Return (X, Y) of the center of cell containing provided text 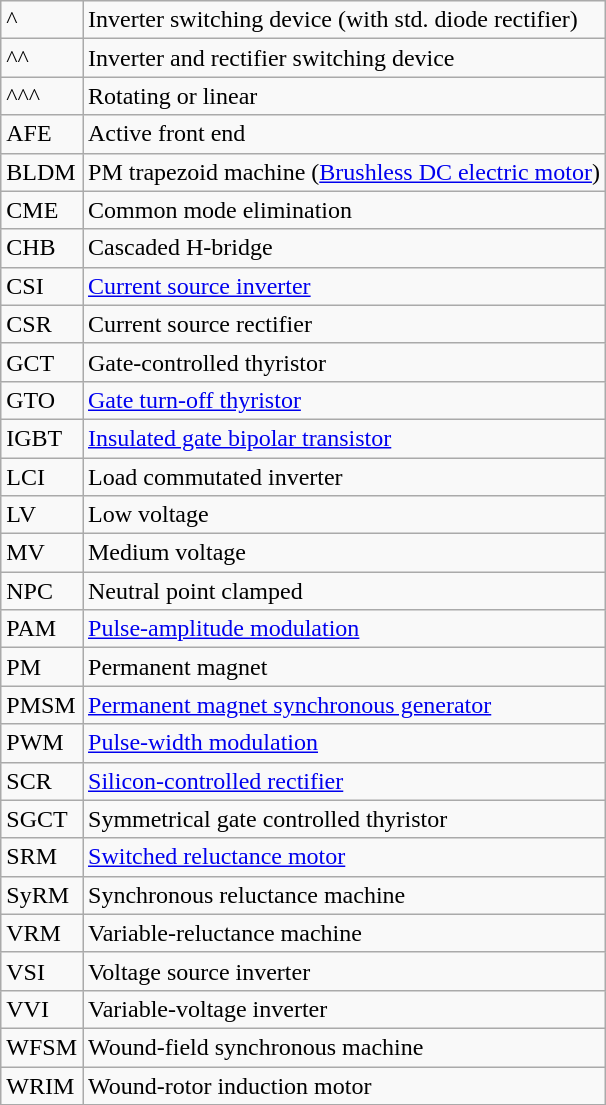
Wound-rotor induction motor (344, 1085)
VRM (42, 933)
Pulse-width modulation (344, 743)
PMSM (42, 705)
Switched reluctance motor (344, 857)
Neutral point clamped (344, 591)
WRIM (42, 1085)
LV (42, 515)
CSR (42, 324)
Current source inverter (344, 286)
BLDM (42, 172)
SyRM (42, 895)
SCR (42, 781)
Symmetrical gate controlled thyristor (344, 819)
Wound-field synchronous machine (344, 1047)
Permanent magnet (344, 667)
PWM (42, 743)
^^ (42, 58)
Cascaded H-bridge (344, 248)
Variable-voltage inverter (344, 1009)
VVI (42, 1009)
CHB (42, 248)
^^^ (42, 96)
Rotating or linear (344, 96)
IGBT (42, 438)
VSI (42, 971)
Insulated gate bipolar transistor (344, 438)
PM (42, 667)
Variable-reluctance machine (344, 933)
SRM (42, 857)
Low voltage (344, 515)
Common mode elimination (344, 210)
NPC (42, 591)
PM trapezoid machine (Brushless DC electric motor) (344, 172)
Permanent magnet synchronous generator (344, 705)
Gate-controlled thyristor (344, 362)
Medium voltage (344, 553)
Pulse-amplitude modulation (344, 629)
LCI (42, 477)
CME (42, 210)
Inverter and rectifier switching device (344, 58)
Load commutated inverter (344, 477)
Silicon-controlled rectifier (344, 781)
WFSM (42, 1047)
^ (42, 20)
Gate turn-off thyristor (344, 400)
Synchronous reluctance machine (344, 895)
GTO (42, 400)
Current source rectifier (344, 324)
AFE (42, 134)
MV (42, 553)
Active front end (344, 134)
Voltage source inverter (344, 971)
GCT (42, 362)
Inverter switching device (with std. diode rectifier) (344, 20)
CSI (42, 286)
PAM (42, 629)
SGCT (42, 819)
